Detect which cell encompasses the target text, then output its [x, y] center coordinate. 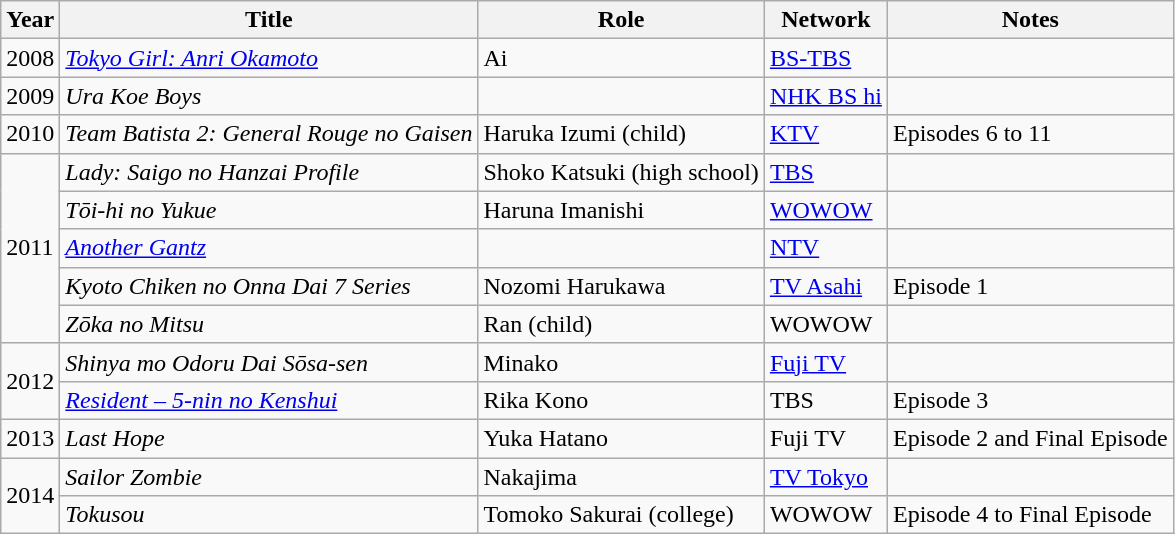
Shinya mo Odoru Dai Sōsa-sen [269, 362]
Another Gantz [269, 248]
Rika Kono [621, 400]
Episode 2 and Final Episode [1030, 438]
2008 [30, 58]
NHK BS hi [826, 96]
Kyoto Chiken no Onna Dai 7 Series [269, 286]
Episode 1 [1030, 286]
Resident – 5-nin no Kenshui [269, 400]
Episode 4 to Final Episode [1030, 515]
Tokyo Girl: Anri Okamoto [269, 58]
Tōi-hi no Yukue [269, 210]
2009 [30, 96]
Sailor Zombie [269, 477]
Last Hope [269, 438]
2011 [30, 248]
Haruna Imanishi [621, 210]
Episodes 6 to 11 [1030, 134]
Ai [621, 58]
Notes [1030, 20]
NTV [826, 248]
Nakajima [621, 477]
Network [826, 20]
Shoko Katsuki (high school) [621, 172]
KTV [826, 134]
Lady: Saigo no Hanzai Profile [269, 172]
Zōka no Mitsu [269, 324]
Team Batista 2: General Rouge no Gaisen [269, 134]
Haruka Izumi (child) [621, 134]
Title [269, 20]
TV Tokyo [826, 477]
2012 [30, 381]
Role [621, 20]
Minako [621, 362]
2010 [30, 134]
Yuka Hatano [621, 438]
TV Asahi [826, 286]
2013 [30, 438]
Tokusou [269, 515]
Tomoko Sakurai (college) [621, 515]
Episode 3 [1030, 400]
2014 [30, 496]
Ran (child) [621, 324]
Year [30, 20]
Ura Koe Boys [269, 96]
Nozomi Harukawa [621, 286]
BS-TBS [826, 58]
